Capture the cell that displays the provided text and extract its (x, y) central coordinate. 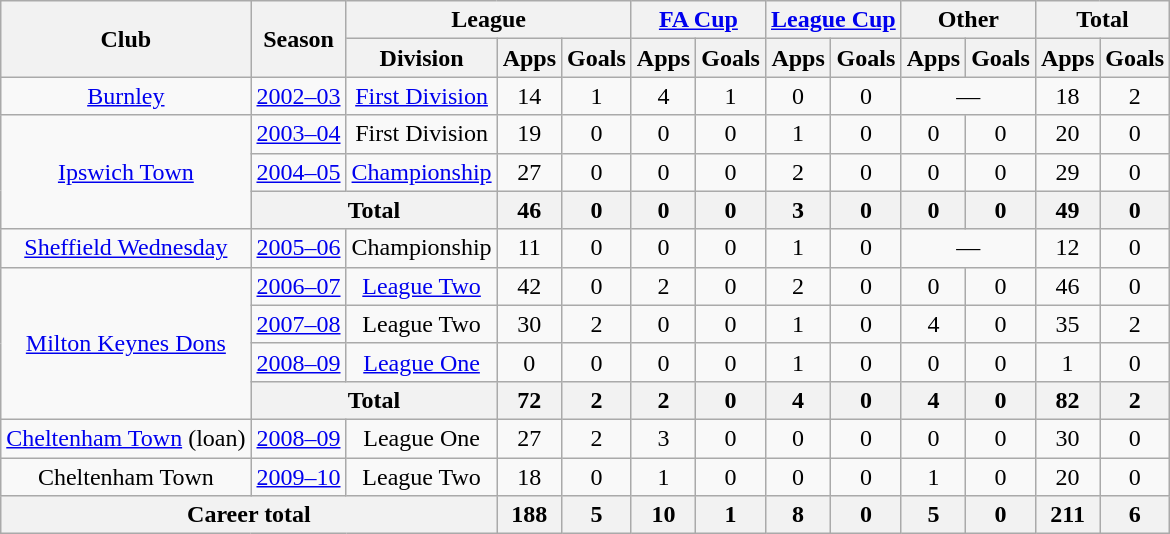
2005–06 (298, 248)
Cheltenham Town (loan) (126, 438)
Burnley (126, 96)
Milton Keynes Dons (126, 343)
Cheltenham Town (126, 477)
11 (529, 248)
2002–03 (298, 96)
2006–07 (298, 286)
35 (1067, 324)
2007–08 (298, 324)
82 (1067, 400)
Other (968, 20)
FA Cup (698, 20)
2004–05 (298, 172)
2009–10 (298, 477)
10 (663, 515)
188 (529, 515)
Career total (249, 515)
Season (298, 39)
72 (529, 400)
8 (798, 515)
42 (529, 286)
Sheffield Wednesday (126, 248)
Club (126, 39)
Ipswich Town (126, 172)
League Cup (833, 20)
49 (1067, 210)
211 (1067, 515)
6 (1135, 515)
29 (1067, 172)
Division (422, 58)
19 (529, 134)
2003–04 (298, 134)
12 (1067, 248)
League (488, 20)
14 (529, 96)
